Determine the (X, Y) coordinate at the center of the cell enclosing the given text.  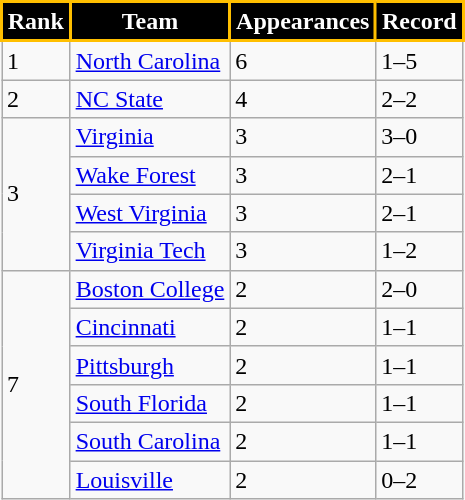
0–2 (420, 479)
North Carolina (150, 60)
6 (303, 60)
Rank (36, 22)
Boston College (150, 289)
NC State (150, 99)
1–2 (420, 251)
Louisville (150, 479)
South Carolina (150, 441)
2–0 (420, 289)
Cincinnati (150, 327)
1–5 (420, 60)
South Florida (150, 403)
Pittsburgh (150, 365)
4 (303, 99)
Team (150, 22)
3–0 (420, 137)
Virginia Tech (150, 251)
West Virginia (150, 213)
7 (36, 384)
1 (36, 60)
2–2 (420, 99)
Record (420, 22)
Virginia (150, 137)
Wake Forest (150, 175)
Appearances (303, 22)
